Search for the cell housing the specified text and yield its [x, y] center coordinate. 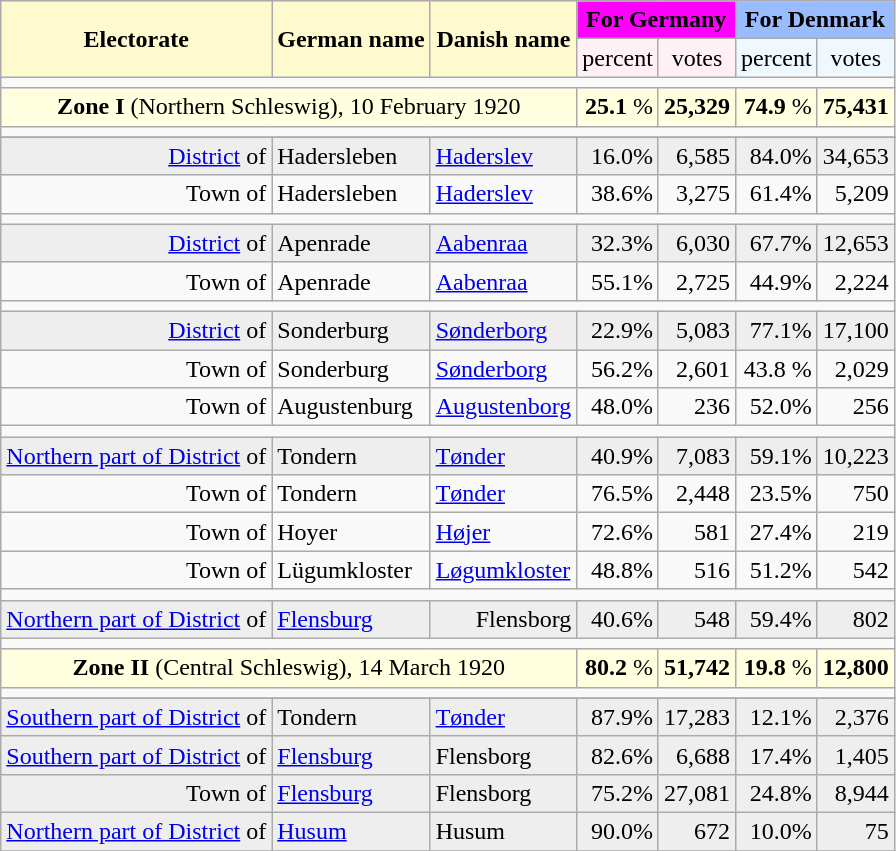
542 [856, 570]
25.1 % [618, 107]
56.2% [618, 369]
1,405 [856, 755]
5,083 [696, 330]
48.0% [618, 407]
17,283 [696, 717]
12.1% [777, 717]
Højer [504, 532]
8,944 [856, 793]
750 [856, 494]
802 [856, 619]
27,081 [696, 793]
67.7% [777, 243]
75 [856, 831]
548 [696, 619]
77.1% [777, 330]
27.4% [777, 532]
61.4% [777, 194]
82.6% [618, 755]
219 [856, 532]
17.4% [777, 755]
Augustenborg [504, 407]
6,030 [696, 243]
2,725 [696, 281]
516 [696, 570]
6,688 [696, 755]
40.9% [618, 456]
74.9 % [777, 107]
19.8 % [777, 668]
80.2 % [618, 668]
75.2% [618, 793]
236 [696, 407]
For Denmark [816, 20]
Hoyer [351, 532]
48.8% [618, 570]
Electorate [136, 39]
Augustenburg [351, 407]
17,100 [856, 330]
672 [696, 831]
Lügumkloster [351, 570]
Danish name [504, 39]
87.9% [618, 717]
2,601 [696, 369]
23.5% [777, 494]
72.6% [618, 532]
2,224 [856, 281]
10.0% [777, 831]
76.5% [618, 494]
84.0% [777, 156]
581 [696, 532]
3,275 [696, 194]
German name [351, 39]
51,742 [696, 668]
22.9% [618, 330]
16.0% [618, 156]
52.0% [777, 407]
34,653 [856, 156]
59.1% [777, 456]
40.6% [618, 619]
5,209 [856, 194]
12,800 [856, 668]
For Germany [656, 20]
2,448 [696, 494]
256 [856, 407]
Løgumkloster [504, 570]
59.4% [777, 619]
55.1% [618, 281]
Zone II (Central Schleswig), 14 March 1920 [289, 668]
2,029 [856, 369]
44.9% [777, 281]
12,653 [856, 243]
24.8% [777, 793]
32.3% [618, 243]
43.8 % [777, 369]
2,376 [856, 717]
51.2% [777, 570]
6,585 [696, 156]
75,431 [856, 107]
Zone I (Northern Schleswig), 10 February 1920 [289, 107]
7,083 [696, 456]
90.0% [618, 831]
25,329 [696, 107]
38.6% [618, 194]
10,223 [856, 456]
